Output the [X, Y] coordinate of the center of the cell containing the given text.  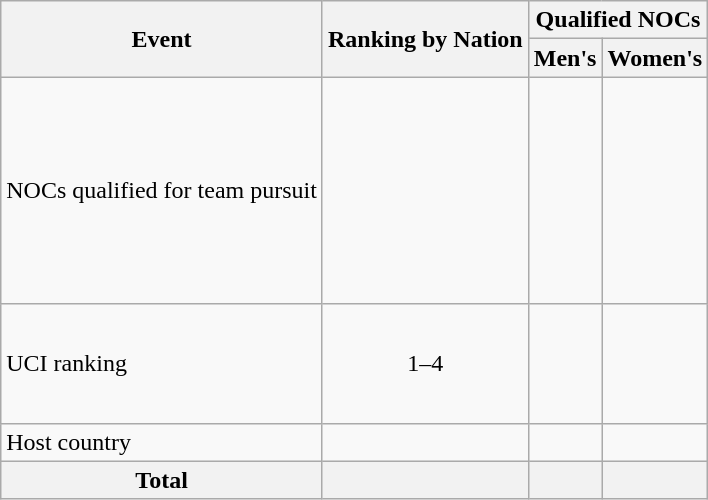
Qualified NOCs [618, 20]
Event [162, 39]
UCI ranking [162, 364]
1–4 [425, 364]
Ranking by Nation [425, 39]
NOCs qualified for team pursuit [162, 190]
Host country [162, 442]
Total [162, 480]
Women's [655, 58]
Men's [565, 58]
